Return (x, y) of the center of cell containing provided text 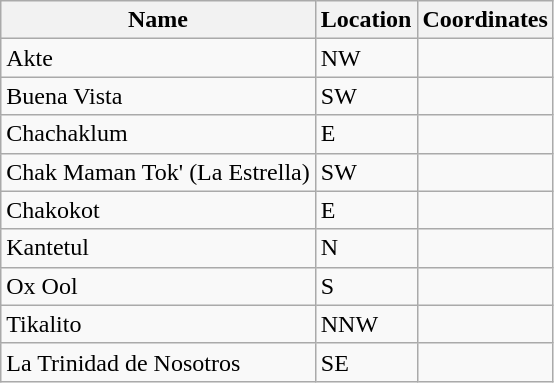
Coordinates (485, 20)
Location (366, 20)
N (366, 248)
NNW (366, 324)
NW (366, 58)
Tikalito (158, 324)
Name (158, 20)
Chak Maman Tok' (La Estrella) (158, 172)
Kantetul (158, 248)
Ox Ool (158, 286)
S (366, 286)
Chakokot (158, 210)
Chachaklum (158, 134)
Buena Vista (158, 96)
SE (366, 362)
Akte (158, 58)
La Trinidad de Nosotros (158, 362)
